Output the [x, y] coordinate of the center of the cell containing the given text.  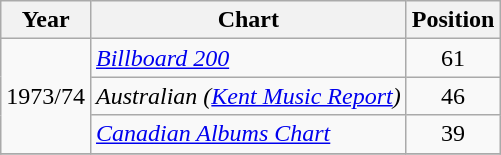
39 [453, 134]
Canadian Albums Chart [248, 134]
61 [453, 58]
Billboard 200 [248, 58]
46 [453, 96]
Position [453, 20]
Chart [248, 20]
Australian (Kent Music Report) [248, 96]
Year [46, 20]
1973/74 [46, 96]
